Identify which cell holds the provided text, then report its (X, Y) central coordinate. 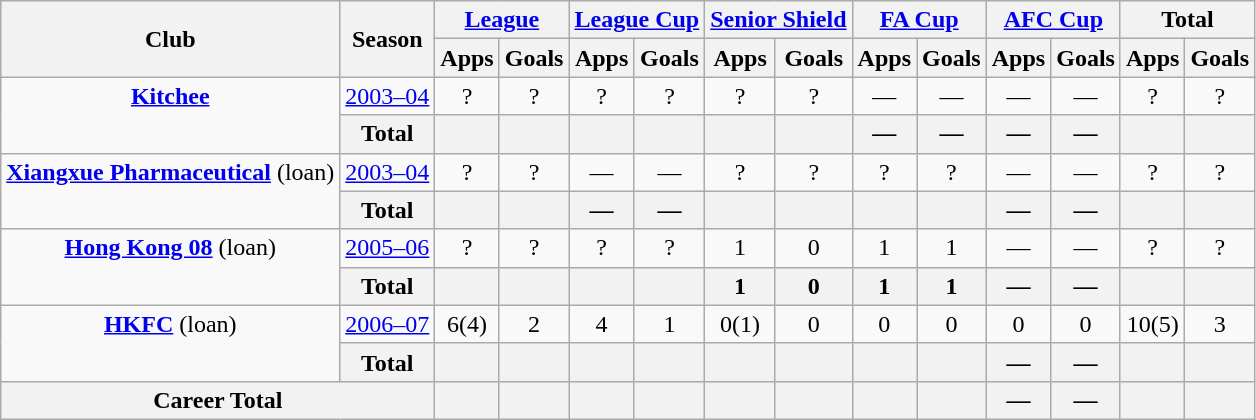
HKFC (loan) (170, 343)
0(1) (740, 324)
League Cup (637, 20)
Senior Shield (778, 20)
FA Cup (919, 20)
10(5) (1152, 324)
Xiangxue Pharmaceutical (loan) (170, 191)
Career Total (218, 400)
League (502, 20)
3 (1220, 324)
Season (388, 39)
4 (602, 324)
Kitchee (170, 115)
6(4) (467, 324)
2 (534, 324)
2005–06 (388, 248)
Club (170, 39)
2006–07 (388, 324)
Hong Kong 08 (loan) (170, 267)
AFC Cup (1053, 20)
